Return (X, Y) of the center of cell containing provided text 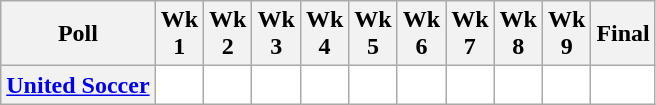
Wk1 (179, 34)
Poll (78, 34)
Wk8 (518, 34)
Wk5 (373, 34)
Wk3 (276, 34)
United Soccer (78, 85)
Wk4 (324, 34)
Wk2 (228, 34)
Final (623, 34)
Wk7 (470, 34)
Wk6 (421, 34)
Wk9 (566, 34)
